Pinpoint the cell where the given text exists, returning its (x, y) midpoint coordinate. 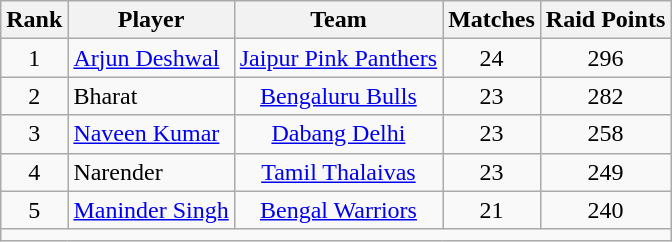
249 (605, 172)
5 (34, 210)
2 (34, 96)
Narender (151, 172)
Arjun Deshwal (151, 58)
3 (34, 134)
Raid Points (605, 20)
Jaipur Pink Panthers (338, 58)
Naveen Kumar (151, 134)
Bengaluru Bulls (338, 96)
240 (605, 210)
Bengal Warriors (338, 210)
1 (34, 58)
Maninder Singh (151, 210)
Tamil Thalaivas (338, 172)
258 (605, 134)
Player (151, 20)
296 (605, 58)
4 (34, 172)
Bharat (151, 96)
Dabang Delhi (338, 134)
Rank (34, 20)
Matches (492, 20)
21 (492, 210)
24 (492, 58)
282 (605, 96)
Team (338, 20)
